Detect which cell encompasses the target text, then output its (X, Y) center coordinate. 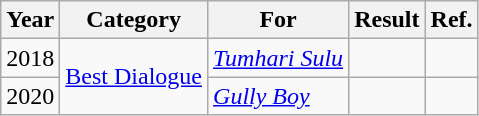
Gully Boy (278, 96)
Year (30, 20)
2018 (30, 58)
Result (387, 20)
2020 (30, 96)
Tumhari Sulu (278, 58)
For (278, 20)
Category (134, 20)
Best Dialogue (134, 77)
Ref. (452, 20)
